Provide the (X, Y) coordinate of the cell's center where the given text is located.  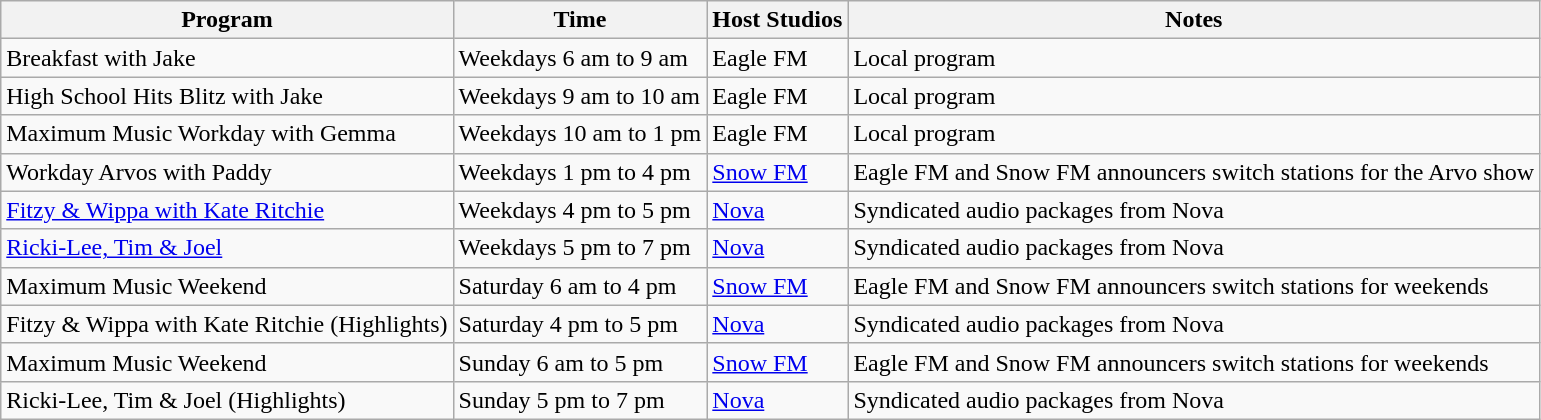
Program (227, 20)
Weekdays 10 am to 1 pm (580, 134)
Fitzy & Wippa with Kate Ritchie (Highlights) (227, 324)
High School Hits Blitz with Jake (227, 96)
Weekdays 9 am to 10 am (580, 96)
Weekdays 1 pm to 4 pm (580, 172)
Ricki-Lee, Tim & Joel (Highlights) (227, 400)
Breakfast with Jake (227, 58)
Notes (1194, 20)
Eagle FM and Snow FM announcers switch stations for the Arvo show (1194, 172)
Maximum Music Workday with Gemma (227, 134)
Saturday 6 am to 4 pm (580, 286)
Weekdays 5 pm to 7 pm (580, 248)
Fitzy & Wippa with Kate Ritchie (227, 210)
Sunday 6 am to 5 pm (580, 362)
Weekdays 6 am to 9 am (580, 58)
Sunday 5 pm to 7 pm (580, 400)
Ricki-Lee, Tim & Joel (227, 248)
Workday Arvos with Paddy (227, 172)
Time (580, 20)
Saturday 4 pm to 5 pm (580, 324)
Host Studios (778, 20)
Weekdays 4 pm to 5 pm (580, 210)
